Provide the (X, Y) coordinate of the cell's center where the given text is located.  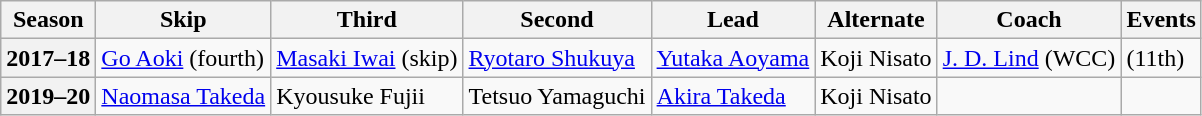
Season (48, 20)
Alternate (876, 20)
Kyousuke Fujii (367, 96)
Ryotaro Shukuya (557, 58)
2019–20 (48, 96)
2017–18 (48, 58)
Second (557, 20)
Skip (184, 20)
Akira Takeda (733, 96)
Naomasa Takeda (184, 96)
Yutaka Aoyama (733, 58)
Coach (1029, 20)
Go Aoki (fourth) (184, 58)
(11th) (1161, 58)
Lead (733, 20)
Masaki Iwai (skip) (367, 58)
Third (367, 20)
Events (1161, 20)
Tetsuo Yamaguchi (557, 96)
J. D. Lind (WCC) (1029, 58)
